For the text-containing cell, return its midpoint in [X, Y] coordinate format. 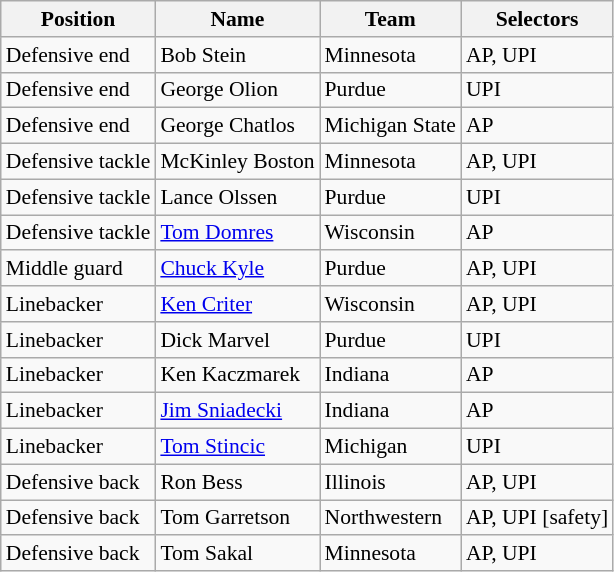
Michigan [390, 447]
Michigan State [390, 126]
Chuck Kyle [237, 269]
Illinois [390, 482]
Tom Sakal [237, 554]
Lance Olssen [237, 197]
Bob Stein [237, 55]
Jim Sniadecki [237, 411]
Ken Kaczmarek [237, 375]
Northwestern [390, 518]
Tom Garretson [237, 518]
Ron Bess [237, 482]
Dick Marvel [237, 340]
Team [390, 19]
Middle guard [78, 269]
Ken Criter [237, 304]
Tom Stincic [237, 447]
George Olion [237, 90]
George Chatlos [237, 126]
Position [78, 19]
Name [237, 19]
AP, UPI [safety] [537, 518]
Selectors [537, 19]
McKinley Boston [237, 162]
Tom Domres [237, 233]
